Locate the cell with the specified text and output its [x, y] center coordinate. 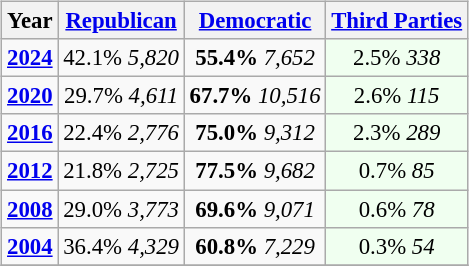
Democratic [255, 21]
2.3% 289 [397, 133]
75.0% 9,312 [255, 133]
2.6% 115 [397, 96]
2012 [30, 171]
29.7% 4,611 [121, 96]
Third Parties [397, 21]
21.8% 2,725 [121, 171]
0.3% 54 [397, 246]
42.1% 5,820 [121, 58]
22.4% 2,776 [121, 133]
2008 [30, 209]
2004 [30, 246]
29.0% 3,773 [121, 209]
Year [30, 21]
2020 [30, 96]
60.8% 7,229 [255, 246]
Republican [121, 21]
77.5% 9,682 [255, 171]
0.6% 78 [397, 209]
36.4% 4,329 [121, 246]
55.4% 7,652 [255, 58]
2024 [30, 58]
67.7% 10,516 [255, 96]
0.7% 85 [397, 171]
69.6% 9,071 [255, 209]
2.5% 338 [397, 58]
2016 [30, 133]
